Return [x, y] of the center of cell containing provided text 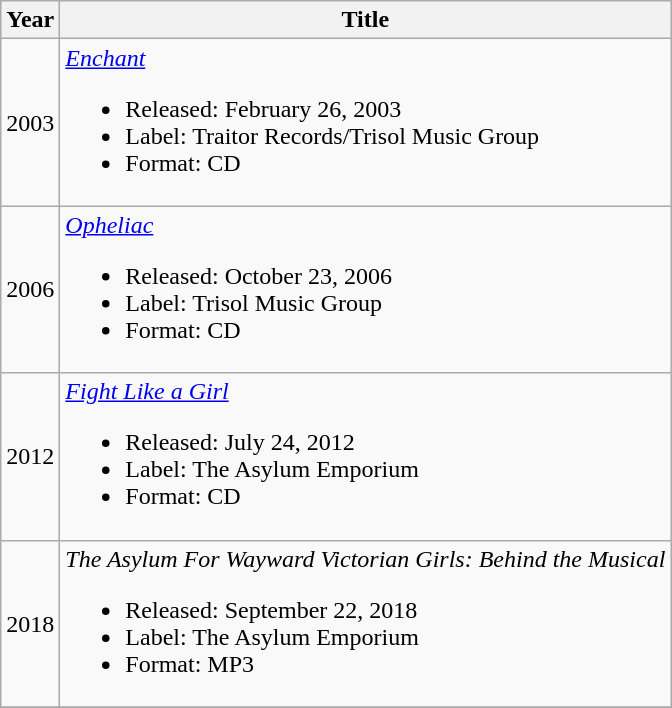
EnchantReleased: February 26, 2003Label: Traitor Records/Trisol Music GroupFormat: CD [366, 122]
Year [30, 20]
2006 [30, 290]
2018 [30, 624]
Fight Like a GirlReleased: July 24, 2012Label: The Asylum EmporiumFormat: CD [366, 456]
The Asylum For Wayward Victorian Girls: Behind the MusicalReleased: September 22, 2018Label: The Asylum EmporiumFormat: MP3 [366, 624]
2012 [30, 456]
OpheliacReleased: October 23, 2006Label: Trisol Music GroupFormat: CD [366, 290]
2003 [30, 122]
Title [366, 20]
